Find where the given text appears and provide that cell's center as [x, y] coordinate. 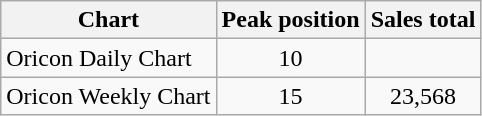
Oricon Weekly Chart [108, 96]
Sales total [423, 20]
Oricon Daily Chart [108, 58]
23,568 [423, 96]
15 [290, 96]
Peak position [290, 20]
10 [290, 58]
Chart [108, 20]
